Determine the [x, y] coordinate at the center of the cell enclosing the given text.  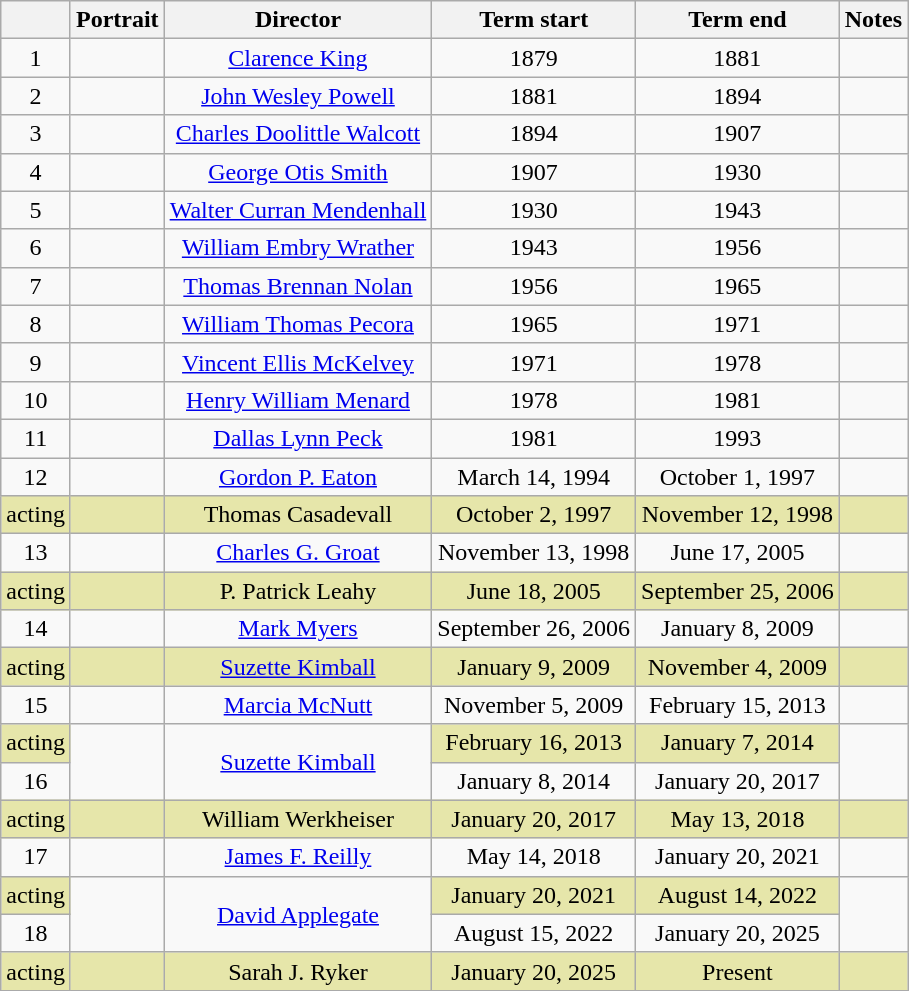
Gordon P. Eaton [298, 477]
16 [36, 781]
Mark Myers [298, 629]
May 14, 2018 [534, 857]
11 [36, 438]
14 [36, 629]
Marcia McNutt [298, 705]
Portrait [117, 20]
Walter Curran Mendenhall [298, 210]
May 13, 2018 [738, 819]
Clarence King [298, 58]
13 [36, 553]
Term end [738, 20]
P. Patrick Leahy [298, 591]
Present [738, 971]
15 [36, 705]
January 9, 2009 [534, 667]
3 [36, 134]
Dallas Lynn Peck [298, 438]
February 16, 2013 [534, 743]
Henry William Menard [298, 400]
January 8, 2009 [738, 629]
Notes [873, 20]
1993 [738, 438]
18 [36, 933]
1 [36, 58]
7 [36, 286]
January 8, 2014 [534, 781]
John Wesley Powell [298, 96]
6 [36, 248]
10 [36, 400]
Sarah J. Ryker [298, 971]
William Werkheiser [298, 819]
February 15, 2013 [738, 705]
5 [36, 210]
June 18, 2005 [534, 591]
June 17, 2005 [738, 553]
Director [298, 20]
2 [36, 96]
September 26, 2006 [534, 629]
October 2, 1997 [534, 515]
12 [36, 477]
October 1, 1997 [738, 477]
Term start [534, 20]
17 [36, 857]
November 4, 2009 [738, 667]
8 [36, 324]
William Embry Wrather [298, 248]
November 5, 2009 [534, 705]
George Otis Smith [298, 172]
November 13, 1998 [534, 553]
January 7, 2014 [738, 743]
March 14, 1994 [534, 477]
1879 [534, 58]
David Applegate [298, 914]
September 25, 2006 [738, 591]
Vincent Ellis McKelvey [298, 362]
William Thomas Pecora [298, 324]
Thomas Brennan Nolan [298, 286]
James F. Reilly [298, 857]
Thomas Casadevall [298, 515]
Charles G. Groat [298, 553]
August 14, 2022 [738, 895]
November 12, 1998 [738, 515]
August 15, 2022 [534, 933]
Charles Doolittle Walcott [298, 134]
4 [36, 172]
9 [36, 362]
